Capture the cell that displays the provided text and extract its (x, y) central coordinate. 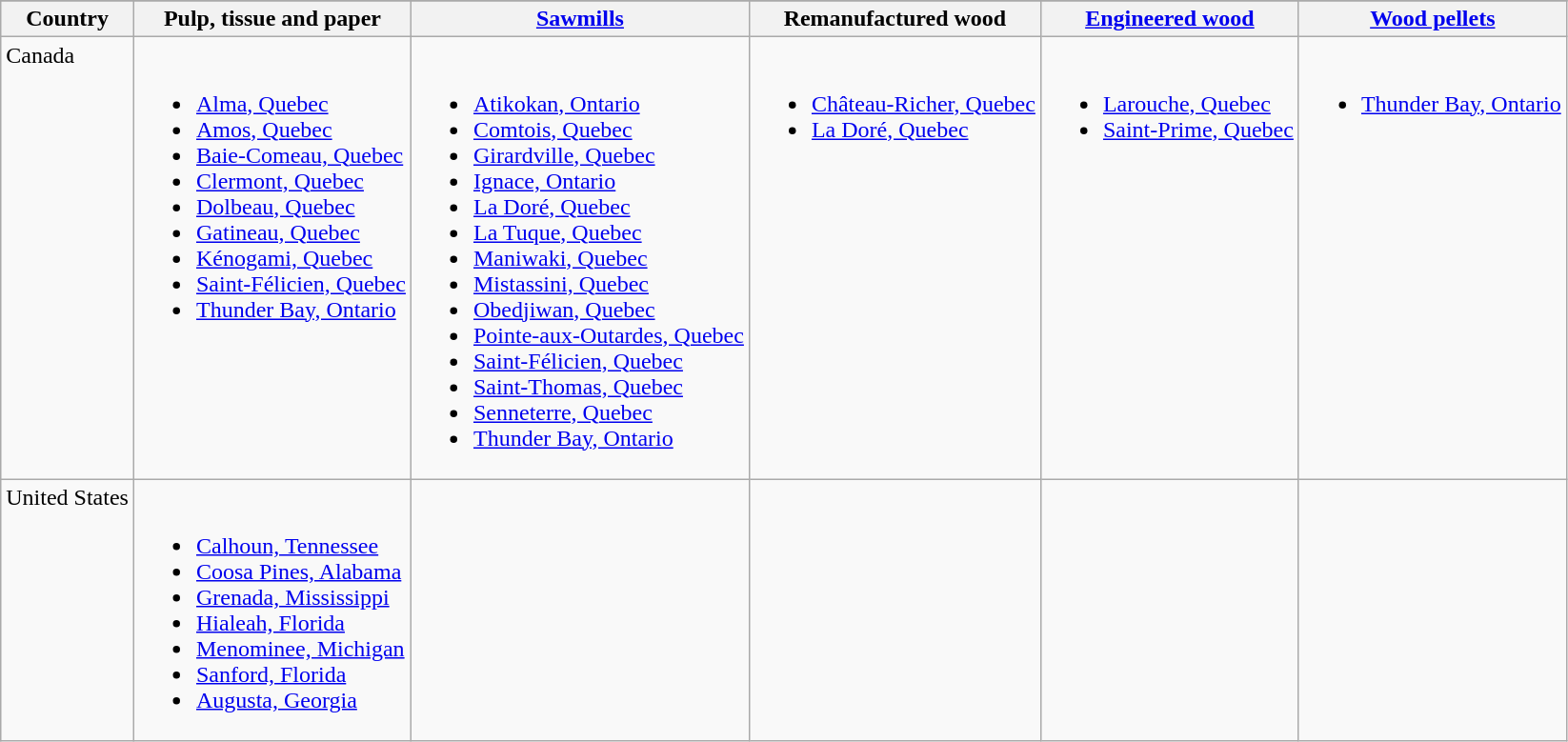
Château-Richer, QuebecLa Doré, Quebec (895, 258)
Thunder Bay, Ontario (1433, 258)
United States (68, 610)
Alma, QuebecAmos, QuebecBaie-Comeau, QuebecClermont, QuebecDolbeau, QuebecGatineau, QuebecKénogami, QuebecSaint-Félicien, QuebecThunder Bay, Ontario (272, 258)
Canada (68, 258)
Calhoun, TennesseeCoosa Pines, AlabamaGrenada, MississippiHialeah, FloridaMenominee, MichiganSanford, FloridaAugusta, Georgia (272, 610)
Pulp, tissue and paper (272, 19)
Engineered wood (1170, 19)
Remanufactured wood (895, 19)
Larouche, QuebecSaint-Prime, Quebec (1170, 258)
Wood pellets (1433, 19)
Country (68, 19)
Sawmills (579, 19)
